Detect which cell encompasses the target text, then output its [X, Y] center coordinate. 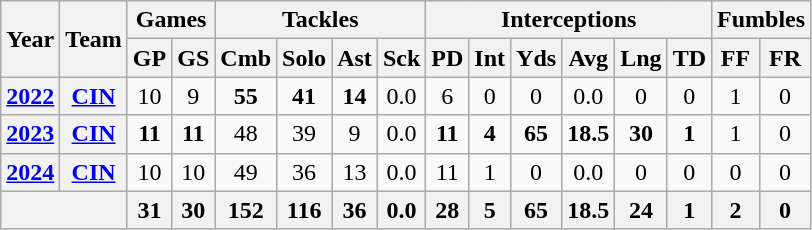
24 [641, 210]
2023 [30, 134]
Solo [304, 58]
GS [194, 58]
48 [246, 134]
Games [170, 20]
39 [304, 134]
28 [448, 210]
Yds [536, 58]
2024 [30, 172]
6 [448, 96]
152 [246, 210]
Int [490, 58]
Ast [355, 58]
Team [94, 39]
PD [448, 58]
31 [149, 210]
49 [246, 172]
13 [355, 172]
2 [736, 210]
Lng [641, 58]
14 [355, 96]
4 [490, 134]
Avg [588, 58]
GP [149, 58]
FR [784, 58]
2022 [30, 96]
55 [246, 96]
Sck [401, 58]
Tackles [320, 20]
Cmb [246, 58]
TD [689, 58]
41 [304, 96]
FF [736, 58]
5 [490, 210]
116 [304, 210]
Fumbles [762, 20]
Interceptions [569, 20]
Year [30, 39]
